Return the [x, y] coordinate for the center point of the cell that contains the specified text.  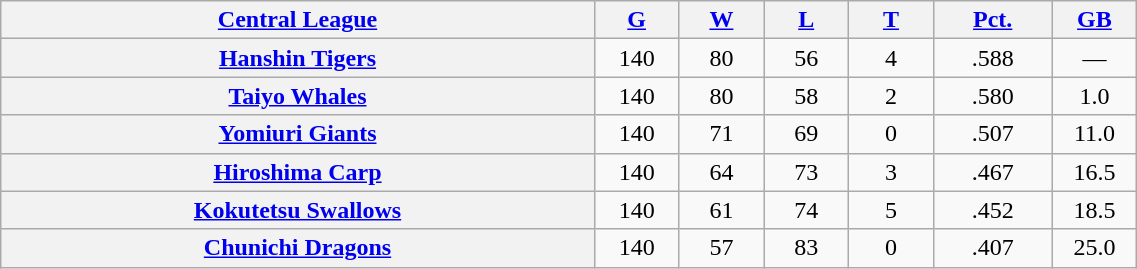
L [806, 20]
Central League [298, 20]
Kokutetsu Swallows [298, 210]
58 [806, 96]
.467 [992, 172]
73 [806, 172]
Hiroshima Carp [298, 172]
5 [892, 210]
2 [892, 96]
74 [806, 210]
— [1094, 58]
W [722, 20]
Pct. [992, 20]
71 [722, 134]
G [636, 20]
.407 [992, 248]
16.5 [1094, 172]
3 [892, 172]
Chunichi Dragons [298, 248]
.580 [992, 96]
4 [892, 58]
11.0 [1094, 134]
Hanshin Tigers [298, 58]
69 [806, 134]
Taiyo Whales [298, 96]
GB [1094, 20]
64 [722, 172]
Yomiuri Giants [298, 134]
1.0 [1094, 96]
25.0 [1094, 248]
18.5 [1094, 210]
.507 [992, 134]
.452 [992, 210]
56 [806, 58]
T [892, 20]
61 [722, 210]
83 [806, 248]
57 [722, 248]
.588 [992, 58]
